Capture the cell that displays the provided text and extract its [X, Y] central coordinate. 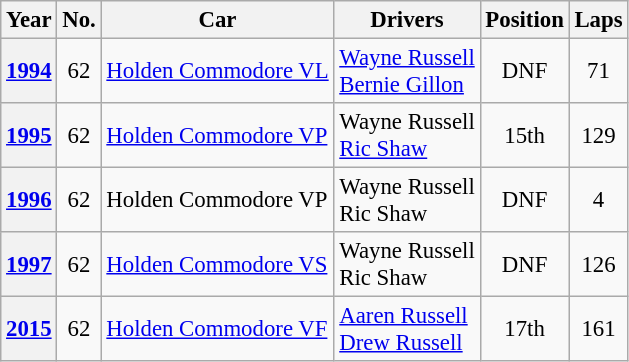
71 [598, 72]
161 [598, 330]
Wayne Russell Bernie Gillon [407, 72]
Laps [598, 20]
2015 [29, 330]
Position [524, 20]
4 [598, 200]
1995 [29, 136]
Holden Commodore VF [218, 330]
126 [598, 264]
1997 [29, 264]
1996 [29, 200]
17th [524, 330]
Aaren Russell Drew Russell [407, 330]
Year [29, 20]
Holden Commodore VL [218, 72]
15th [524, 136]
129 [598, 136]
Drivers [407, 20]
Car [218, 20]
1994 [29, 72]
No. [79, 20]
Holden Commodore VS [218, 264]
